Identify which cell holds the provided text, then report its [X, Y] central coordinate. 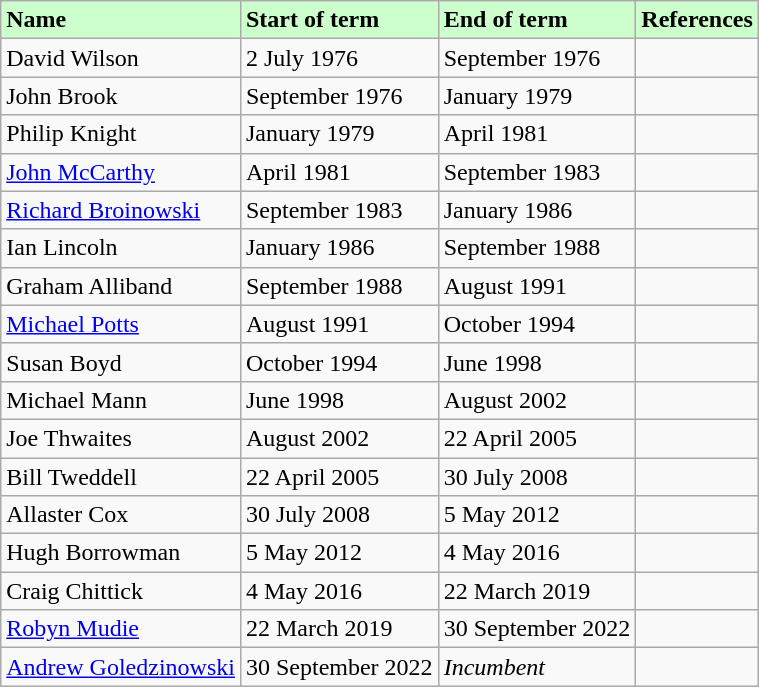
Philip Knight [121, 134]
Richard Broinowski [121, 210]
John McCarthy [121, 172]
Joe Thwaites [121, 438]
End of term [537, 20]
Hugh Borrowman [121, 553]
Craig Chittick [121, 591]
Start of term [339, 20]
Allaster Cox [121, 515]
Susan Boyd [121, 362]
Ian Lincoln [121, 248]
Andrew Goledzinowski [121, 667]
Bill Tweddell [121, 477]
Michael Potts [121, 324]
Incumbent [537, 667]
2 July 1976 [339, 58]
References [698, 20]
Robyn Mudie [121, 629]
David Wilson [121, 58]
John Brook [121, 96]
Michael Mann [121, 400]
Name [121, 20]
Graham Alliband [121, 286]
